Provide the [X, Y] coordinate of the cell's center where the given text is located.  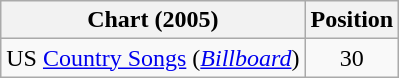
Position [352, 20]
Chart (2005) [153, 20]
30 [352, 58]
US Country Songs (Billboard) [153, 58]
